Extract the [x, y] coordinate from the center of the cell holding the provided text.  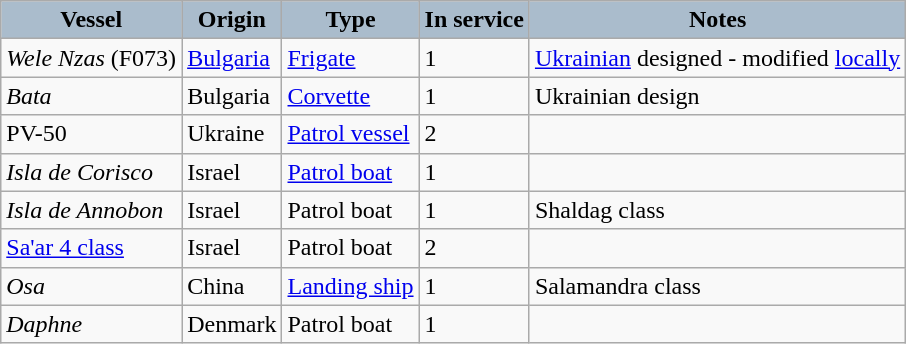
Denmark [232, 324]
Osa [92, 286]
Notes [717, 20]
Frigate [350, 58]
Corvette [350, 96]
Ukrainian design [717, 96]
In service [474, 20]
Isla de Corisco [92, 172]
China [232, 286]
Shaldag class [717, 210]
Daphne [92, 324]
Sa'ar 4 class [92, 248]
Landing ship [350, 286]
Ukrainian designed - modified locally [717, 58]
Wele Nzas (F073) [92, 58]
Patrol vessel [350, 134]
Vessel [92, 20]
Bata [92, 96]
PV-50 [92, 134]
Ukraine [232, 134]
Isla de Annobon [92, 210]
Salamandra class [717, 286]
Origin [232, 20]
Type [350, 20]
